Scan for the cell matching the given text and deliver its [x, y] coordinate at center. 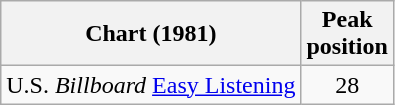
Peakposition [347, 34]
Chart (1981) [151, 34]
U.S. Billboard Easy Listening [151, 85]
28 [347, 85]
